Find where the given text appears and provide that cell's center as (x, y) coordinate. 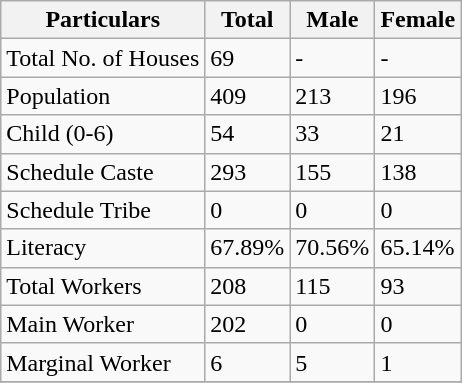
1 (418, 362)
Child (0-6) (103, 134)
409 (248, 96)
Schedule Tribe (103, 210)
196 (418, 96)
Literacy (103, 248)
54 (248, 134)
21 (418, 134)
293 (248, 172)
65.14% (418, 248)
Particulars (103, 20)
Population (103, 96)
213 (332, 96)
70.56% (332, 248)
202 (248, 324)
93 (418, 286)
155 (332, 172)
Total (248, 20)
138 (418, 172)
Main Worker (103, 324)
208 (248, 286)
33 (332, 134)
Total Workers (103, 286)
5 (332, 362)
Schedule Caste (103, 172)
Marginal Worker (103, 362)
Male (332, 20)
6 (248, 362)
67.89% (248, 248)
69 (248, 58)
Total No. of Houses (103, 58)
Female (418, 20)
115 (332, 286)
